Detect which cell encompasses the target text, then output its (X, Y) center coordinate. 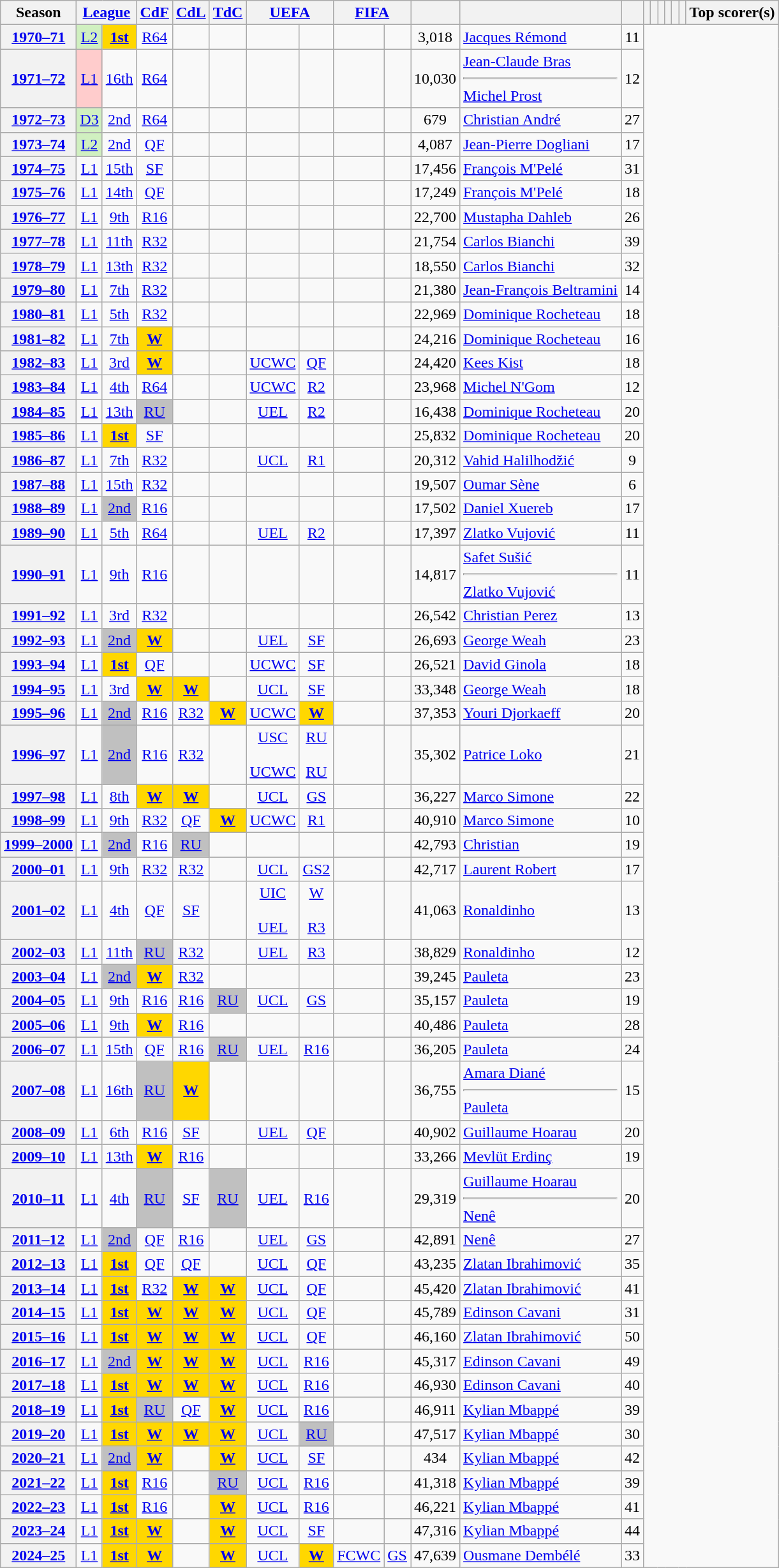
Guillaume Hoarau Nenê (541, 1198)
2021–22 (38, 1482)
44 (633, 1531)
16,438 (435, 412)
Amara Diané Pauleta (541, 1091)
2013–14 (38, 1288)
42,717 (435, 869)
46,911 (435, 1410)
32 (633, 265)
Safet Sušić Zlatko Vujović (541, 574)
1982–83 (38, 363)
David Ginola (541, 664)
35 (633, 1264)
24,420 (435, 363)
1994–95 (38, 689)
9 (633, 460)
15 (633, 1091)
42,793 (435, 845)
21 (633, 754)
WR3 (316, 911)
33,266 (435, 1156)
35,157 (435, 1001)
38,829 (435, 952)
18,550 (435, 265)
40 (633, 1385)
2006–07 (38, 1049)
10,030 (435, 78)
R3 (316, 952)
19,507 (435, 484)
TdC (228, 13)
17,456 (435, 168)
1990–91 (38, 574)
1980–81 (38, 314)
39,245 (435, 976)
2009–10 (38, 1156)
1997–98 (38, 796)
1983–84 (38, 387)
45,789 (435, 1313)
4,087 (435, 144)
26 (633, 217)
22,700 (435, 217)
1977–78 (38, 241)
1992–93 (38, 640)
Season (38, 13)
14 (633, 290)
8th (119, 796)
Jean-François Beltramini (541, 290)
2001–02 (38, 911)
43,235 (435, 1264)
26,521 (435, 664)
17,397 (435, 533)
2002–03 (38, 952)
47,639 (435, 1555)
1995–96 (38, 713)
CdF (154, 13)
FCWC (359, 1555)
2017–18 (38, 1385)
Youri Djorkaeff (541, 713)
2022–23 (38, 1507)
17,502 (435, 509)
26,542 (435, 616)
1976–77 (38, 217)
1971–72 (38, 78)
37,353 (435, 713)
D3 (89, 120)
Zlatko Vujović (541, 533)
3,018 (435, 37)
RURU (316, 754)
FIFA (373, 13)
50 (633, 1337)
33 (633, 1555)
Guillaume Hoarau (541, 1132)
1972–73 (38, 120)
21,754 (435, 241)
10 (633, 821)
Vahid Halilhodžić (541, 460)
1985–86 (38, 436)
1998–99 (38, 821)
USCUCWC (273, 754)
24 (633, 1049)
Jean-Pierre Dogliani (541, 144)
28 (633, 1025)
2011–12 (38, 1239)
1984–85 (38, 412)
23,968 (435, 387)
1999–2000 (38, 845)
Michel N'Gom (541, 387)
29,319 (435, 1198)
40,910 (435, 821)
42 (633, 1458)
League (107, 13)
GS2 (316, 869)
46,160 (435, 1337)
CdL (191, 13)
14th (119, 193)
Ousmane Dembélé (541, 1555)
22,969 (435, 314)
1988–89 (38, 509)
47,316 (435, 1531)
41,063 (435, 911)
47,517 (435, 1434)
46,930 (435, 1385)
2023–24 (38, 1531)
26,693 (435, 640)
2003–04 (38, 976)
Jean-Claude Bras Michel Prost (541, 78)
UICUEL (273, 911)
Nenê (541, 1239)
1996–97 (38, 754)
40,486 (435, 1025)
36,755 (435, 1091)
Oumar Sène (541, 484)
49 (633, 1361)
2000–01 (38, 869)
679 (435, 120)
2004–05 (38, 1001)
6th (119, 1132)
1991–92 (38, 616)
25,832 (435, 436)
2014–15 (38, 1313)
22 (633, 796)
Patrice Loko (541, 754)
1975–76 (38, 193)
Christian André (541, 120)
Mevlüt Erdinç (541, 1156)
21,380 (435, 290)
14,817 (435, 574)
Christian (541, 845)
1973–74 (38, 144)
30 (633, 1434)
2019–20 (38, 1434)
24,216 (435, 339)
40,902 (435, 1132)
1993–94 (38, 664)
2024–25 (38, 1555)
Kees Kist (541, 363)
1970–71 (38, 37)
17,249 (435, 193)
Daniel Xuereb (541, 509)
434 (435, 1458)
41,318 (435, 1482)
1986–87 (38, 460)
36,227 (435, 796)
2015–16 (38, 1337)
45,317 (435, 1361)
Christian Perez (541, 616)
1989–90 (38, 533)
46,221 (435, 1507)
2012–13 (38, 1264)
42,891 (435, 1239)
2020–21 (38, 1458)
Laurent Robert (541, 869)
2005–06 (38, 1025)
2018–19 (38, 1410)
2008–09 (38, 1132)
Top scorer(s) (732, 13)
16 (633, 339)
33,348 (435, 689)
6 (633, 484)
36,205 (435, 1049)
1974–75 (38, 168)
20,312 (435, 460)
1978–79 (38, 265)
35,302 (435, 754)
2007–08 (38, 1091)
45,420 (435, 1288)
1987–88 (38, 484)
UEFA (290, 13)
Mustapha Dahleb (541, 217)
2010–11 (38, 1198)
Jacques Rémond (541, 37)
1979–80 (38, 290)
1981–82 (38, 339)
2016–17 (38, 1361)
